Return [x, y] of the center of cell containing provided text 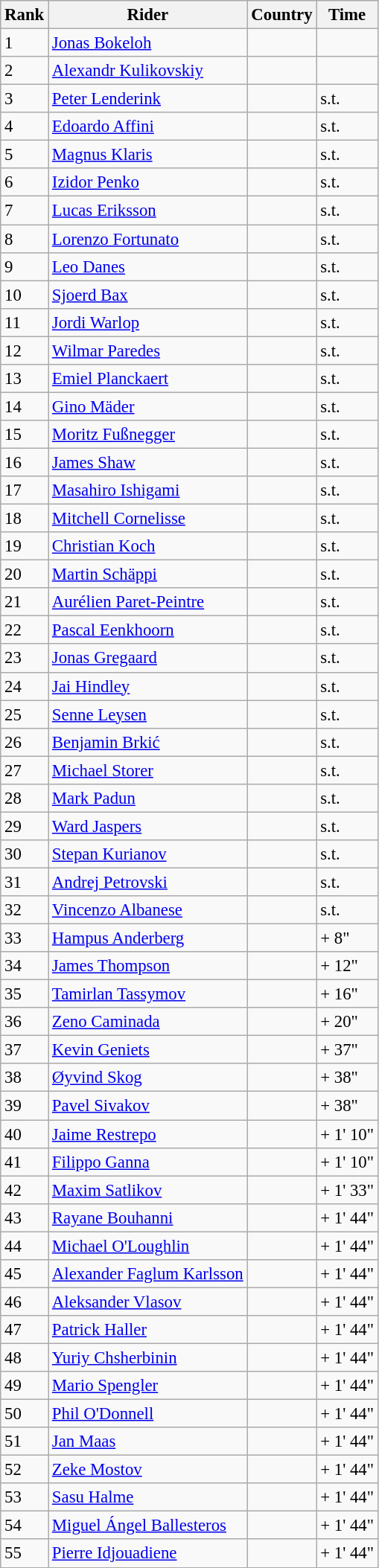
31 [25, 882]
30 [25, 854]
Izidor Penko [147, 182]
21 [25, 602]
45 [25, 1274]
42 [25, 1190]
+ 1' 33" [347, 1190]
52 [25, 1470]
Moritz Fußnegger [147, 435]
9 [25, 266]
49 [25, 1386]
+ 16" [347, 994]
Hampus Anderberg [147, 938]
Mario Spengler [147, 1386]
28 [25, 799]
Yuriy Chsherbinin [147, 1357]
Christian Koch [147, 546]
Wilmar Paredes [147, 351]
Peter Lenderink [147, 99]
4 [25, 127]
Zeno Caminada [147, 1022]
55 [25, 1554]
Jonas Gregaard [147, 659]
+ 8" [347, 938]
19 [25, 546]
5 [25, 155]
Rider [147, 15]
47 [25, 1330]
Lorenzo Fortunato [147, 239]
+ 12" [347, 966]
Miguel Ángel Ballesteros [147, 1526]
48 [25, 1357]
James Thompson [147, 966]
Emiel Planckaert [147, 379]
Aurélien Paret-Peintre [147, 602]
Jaime Restrepo [147, 1134]
Mitchell Cornelisse [147, 519]
53 [25, 1497]
40 [25, 1134]
Stepan Kurianov [147, 854]
43 [25, 1217]
27 [25, 770]
14 [25, 406]
Rayane Bouhanni [147, 1217]
Jordi Warlop [147, 322]
54 [25, 1526]
Patrick Haller [147, 1330]
Andrej Petrovski [147, 882]
32 [25, 910]
Michael O'Loughlin [147, 1246]
44 [25, 1246]
1 [25, 43]
46 [25, 1302]
33 [25, 938]
24 [25, 686]
Michael Storer [147, 770]
Sjoerd Bax [147, 295]
Ward Jaspers [147, 826]
34 [25, 966]
41 [25, 1162]
Jonas Bokeloh [147, 43]
51 [25, 1441]
35 [25, 994]
15 [25, 435]
Vincenzo Albanese [147, 910]
6 [25, 182]
Country [281, 15]
Kevin Geniets [147, 1050]
17 [25, 490]
Leo Danes [147, 266]
+ 20" [347, 1022]
13 [25, 379]
Sasu Halme [147, 1497]
Alexander Faglum Karlsson [147, 1274]
Edoardo Affini [147, 127]
11 [25, 322]
39 [25, 1106]
Pascal Eenkhoorn [147, 630]
3 [25, 99]
2 [25, 71]
Rank [25, 15]
Maxim Satlikov [147, 1190]
37 [25, 1050]
Aleksander Vlasov [147, 1302]
+ 37" [347, 1050]
Filippo Ganna [147, 1162]
10 [25, 295]
23 [25, 659]
Pavel Sivakov [147, 1106]
22 [25, 630]
26 [25, 742]
Senne Leysen [147, 714]
7 [25, 211]
Phil O'Donnell [147, 1414]
Mark Padun [147, 799]
Time [347, 15]
16 [25, 462]
36 [25, 1022]
Zeke Mostov [147, 1470]
Martin Schäppi [147, 575]
Jan Maas [147, 1441]
18 [25, 519]
James Shaw [147, 462]
Lucas Eriksson [147, 211]
12 [25, 351]
Øyvind Skog [147, 1078]
Benjamin Brkić [147, 742]
Tamirlan Tassymov [147, 994]
20 [25, 575]
Masahiro Ishigami [147, 490]
38 [25, 1078]
Magnus Klaris [147, 155]
Jai Hindley [147, 686]
8 [25, 239]
29 [25, 826]
50 [25, 1414]
Alexandr Kulikovskiy [147, 71]
Gino Mäder [147, 406]
Pierre Idjouadiene [147, 1554]
25 [25, 714]
